Output the [X, Y] coordinate of the center of the cell containing the given text.  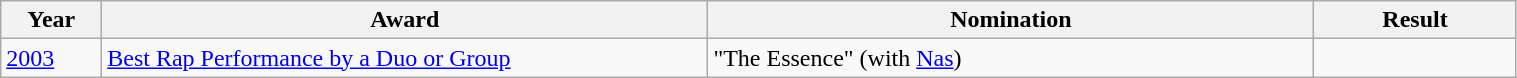
Result [1415, 20]
Nomination [1011, 20]
"The Essence" (with Nas) [1011, 58]
Year [52, 20]
2003 [52, 58]
Award [405, 20]
Best Rap Performance by a Duo or Group [405, 58]
